Locate the cell with the specified text and output its [x, y] center coordinate. 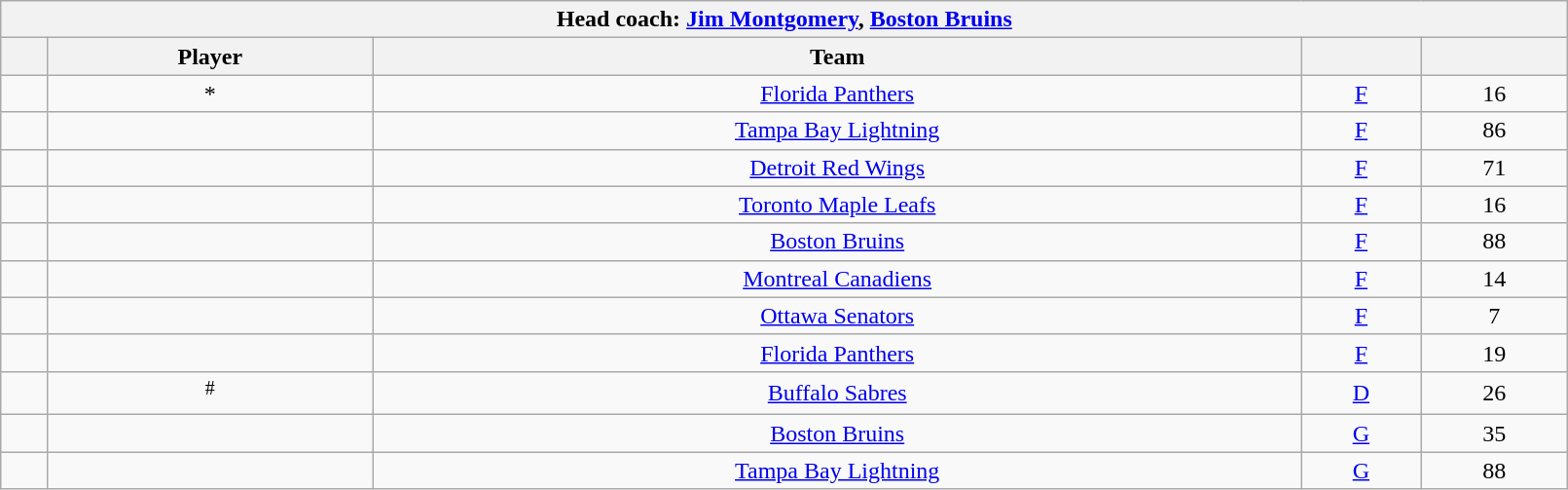
Montreal Canadiens [837, 279]
19 [1495, 353]
Player [210, 57]
* [210, 94]
Head coach: Jim Montgomery, Boston Bruins [784, 19]
Ottawa Senators [837, 316]
Buffalo Sabres [837, 394]
D [1361, 394]
Team [837, 57]
Detroit Red Wings [837, 168]
7 [1495, 316]
Toronto Maple Leafs [837, 205]
86 [1495, 131]
35 [1495, 433]
14 [1495, 279]
# [210, 394]
71 [1495, 168]
26 [1495, 394]
